Search for the cell housing the specified text and yield its (x, y) center coordinate. 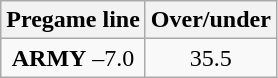
ARMY –7.0 (74, 58)
Pregame line (74, 20)
Over/under (210, 20)
35.5 (210, 58)
